Pinpoint the cell where the given text exists, returning its [X, Y] midpoint coordinate. 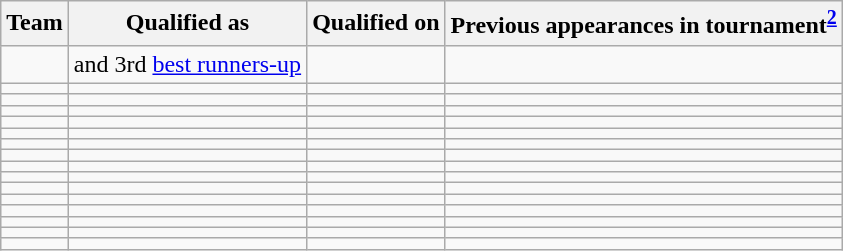
Qualified on [376, 24]
Team [35, 24]
Qualified as [187, 24]
Previous appearances in tournament2 [644, 24]
and 3rd best runners-up [187, 64]
